Identify which cell holds the provided text, then report its (x, y) central coordinate. 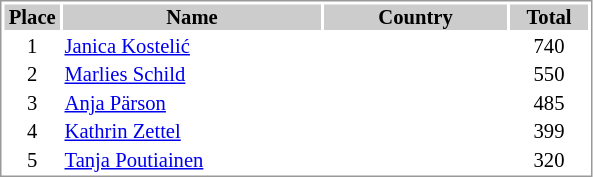
Marlies Schild (192, 75)
4 (32, 131)
Place (32, 17)
5 (32, 160)
1 (32, 46)
Kathrin Zettel (192, 131)
Country (416, 17)
399 (549, 131)
Janica Kostelić (192, 46)
Tanja Poutiainen (192, 160)
Anja Pärson (192, 103)
2 (32, 75)
740 (549, 46)
3 (32, 103)
Name (192, 17)
320 (549, 160)
Total (549, 17)
550 (549, 75)
485 (549, 103)
